Identify which cell holds the provided text, then report its [x, y] central coordinate. 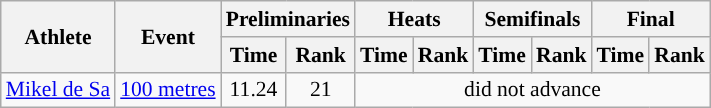
Athlete [58, 36]
Preliminaries [288, 19]
100 metres [168, 90]
11.24 [254, 90]
Final [651, 19]
Heats [414, 19]
Event [168, 36]
21 [320, 90]
Semifinals [532, 19]
did not advance [532, 90]
Mikel de Sa [58, 90]
